Capture the cell that displays the provided text and extract its [X, Y] central coordinate. 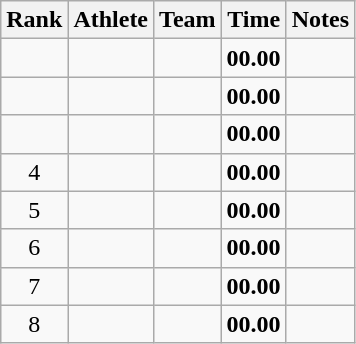
4 [34, 172]
Team [188, 20]
8 [34, 324]
5 [34, 210]
Athlete [111, 20]
Time [254, 20]
7 [34, 286]
6 [34, 248]
Notes [320, 20]
Rank [34, 20]
